From the cell containing the given text, extract its center point as [X, Y] coordinate. 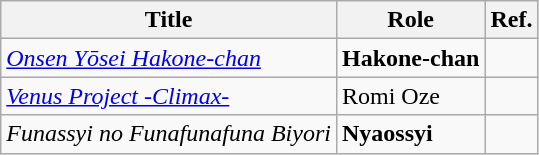
Onsen Yōsei Hakone-chan [169, 58]
Role [410, 20]
Funassyi no Funafunafuna Biyori [169, 134]
Title [169, 20]
Nyaossyi [410, 134]
Ref. [512, 20]
Romi Oze [410, 96]
Venus Project -Climax- [169, 96]
Hakone-chan [410, 58]
